Scan for the cell matching the given text and deliver its (x, y) coordinate at center. 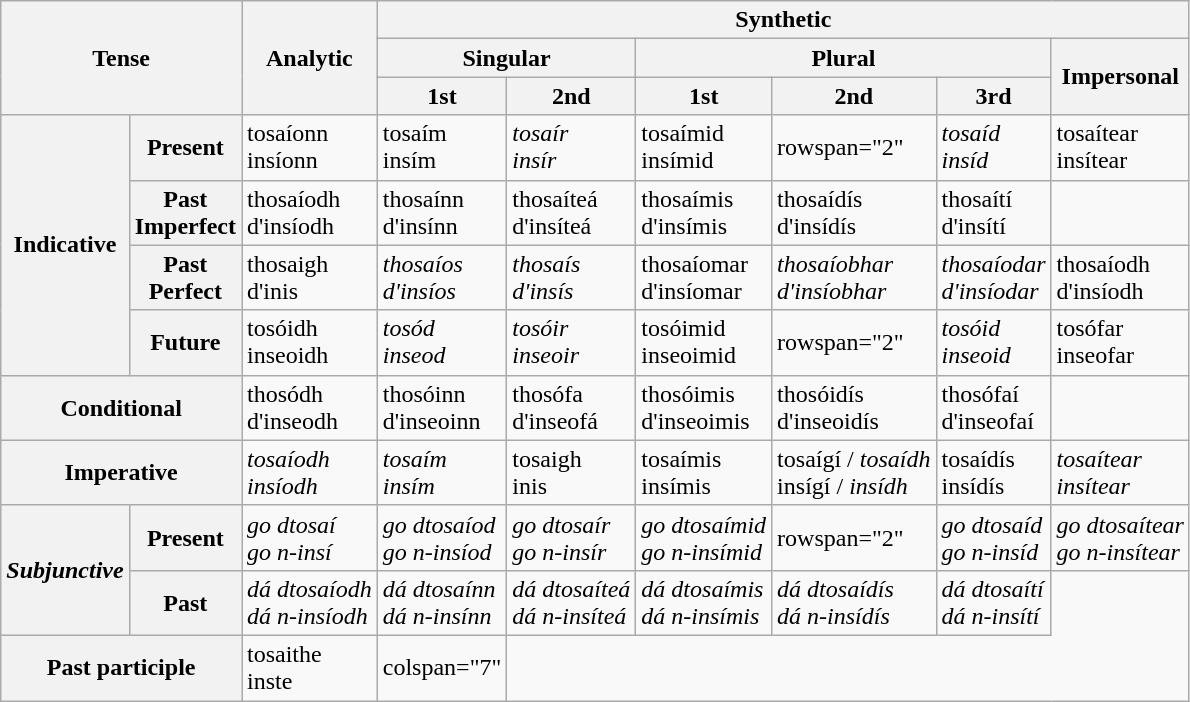
thosaítíd'insítí (994, 212)
thosóimisd'inseoimis (704, 408)
tosóimidinseoimid (704, 342)
go dtosaígo n-insí (310, 538)
thosófad'inseofá (572, 408)
dá dtosaítídá n-insítí (994, 602)
Plural (844, 58)
tosaighinis (572, 472)
Past (185, 602)
tosóidinseoid (994, 342)
tosódinseod (442, 342)
tosóirinseoir (572, 342)
dá dtosaínndá n-insínn (442, 602)
thosaídísd'insídís (854, 212)
tosaírinsír (572, 148)
tosaígí / tosaídhinsígí / insídh (854, 472)
Tense (122, 58)
Imperative (122, 472)
3rd (994, 96)
thosaíosd'insíos (442, 278)
tosaíodhinsíodh (310, 472)
tosóidhinseoidh (310, 342)
tosaitheinste (310, 668)
Past participle (122, 668)
Synthetic (783, 20)
thosófaíd'inseofaí (994, 408)
thosaíodard'insíodar (994, 278)
dá dtosaídísdá n-insídís (854, 602)
Subjunctive (65, 570)
dá dtosaíodhdá n-insíodh (310, 602)
Singular (506, 58)
thosaíobhard'insíobhar (854, 278)
dá dtosaíteádá n-insíteá (572, 602)
go dtosaídgo n-insíd (994, 538)
tosaímidinsímid (704, 148)
Impersonal (1120, 77)
PastPerfect (185, 278)
thosaímisd'insímis (704, 212)
tosaíonninsíonn (310, 148)
dá dtosaímisdá n-insímis (704, 602)
go dtosaírgo n-insír (572, 538)
thosaíomard'insíomar (704, 278)
thosóinnd'inseoinn (442, 408)
Conditional (122, 408)
tosaídinsíd (994, 148)
colspan="7" (442, 668)
PastImperfect (185, 212)
go dtosaíodgo n-insíod (442, 538)
thosaísd'insís (572, 278)
Future (185, 342)
thosaínnd'insínn (442, 212)
tosaímisinsímis (704, 472)
go dtosaíteargo n-insítear (1120, 538)
Indicative (65, 245)
thosódhd'inseodh (310, 408)
tosófarinseofar (1120, 342)
go dtosaímidgo n-insímid (704, 538)
thosaighd'inis (310, 278)
thosóidísd'inseoidís (854, 408)
tosaídísinsídís (994, 472)
Analytic (310, 58)
thosaíteád'insíteá (572, 212)
